Scan for the cell matching the given text and deliver its [x, y] coordinate at center. 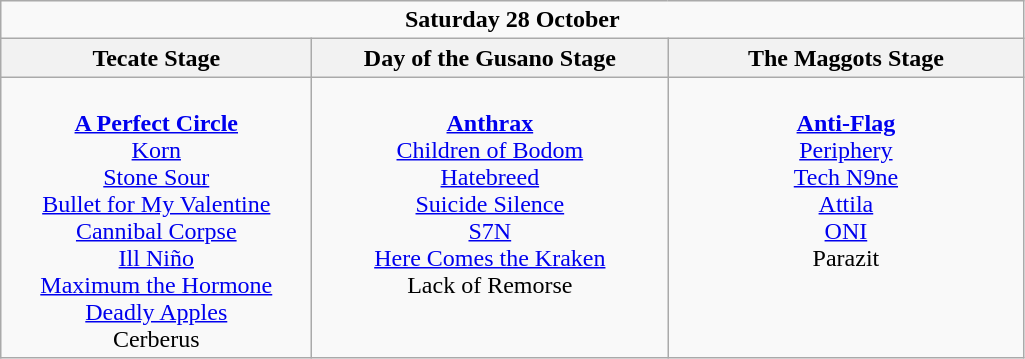
Anthrax Children of Bodom Hatebreed Suicide Silence S7N Here Comes the Kraken Lack of Remorse [490, 218]
Tecate Stage [156, 58]
Day of the Gusano Stage [490, 58]
The Maggots Stage [846, 58]
A Perfect Circle Korn Stone Sour Bullet for My Valentine Cannibal Corpse Ill Niño Maximum the Hormone Deadly Apples Cerberus [156, 218]
Saturday 28 October [512, 20]
Anti-Flag Periphery Tech N9ne Attila ONI Parazit [846, 218]
